Extract the (x, y) coordinate from the center of the cell holding the provided text.  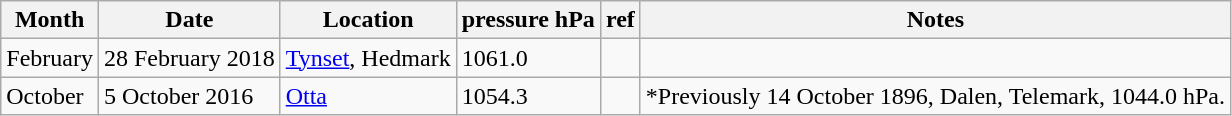
Tynset, Hedmark (368, 58)
Otta (368, 96)
Date (189, 20)
28 February 2018 (189, 58)
pressure hPa (528, 20)
*Previously 14 October 1896, Dalen, Telemark, 1044.0 hPa. (935, 96)
Location (368, 20)
Month (50, 20)
ref (620, 20)
October (50, 96)
February (50, 58)
5 October 2016 (189, 96)
1061.0 (528, 58)
1054.3 (528, 96)
Notes (935, 20)
